Find where the given text appears and provide that cell's center as (X, Y) coordinate. 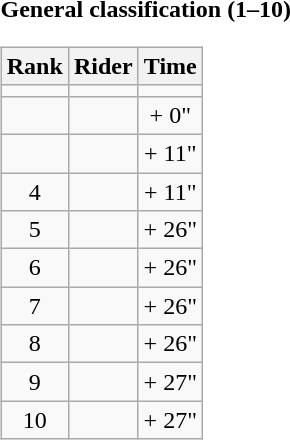
5 (34, 230)
4 (34, 191)
9 (34, 382)
6 (34, 268)
Time (170, 66)
8 (34, 344)
Rider (103, 66)
+ 0" (170, 115)
Rank (34, 66)
10 (34, 420)
7 (34, 306)
